For the text-containing cell, return its midpoint in (x, y) coordinate format. 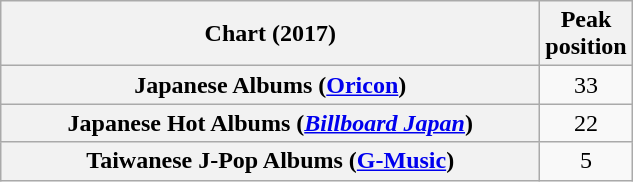
33 (586, 85)
Peakposition (586, 34)
Taiwanese J-Pop Albums (G-Music) (270, 161)
Chart (2017) (270, 34)
Japanese Hot Albums (Billboard Japan) (270, 123)
Japanese Albums (Oricon) (270, 85)
22 (586, 123)
5 (586, 161)
